For the text-containing cell, return its midpoint in (x, y) coordinate format. 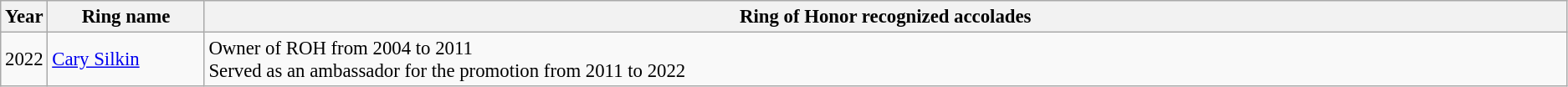
2022 (24, 60)
Ring name (126, 17)
Owner of ROH from 2004 to 2011Served as an ambassador for the promotion from 2011 to 2022 (885, 60)
Cary Silkin (126, 60)
Year (24, 17)
Ring of Honor recognized accolades (885, 17)
